Determine the (X, Y) coordinate at the center of the cell enclosing the given text.  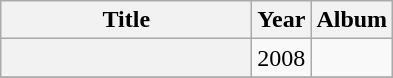
Album (352, 20)
Title (126, 20)
Year (282, 20)
2008 (282, 58)
